Find where the given text appears and provide that cell's center as [X, Y] coordinate. 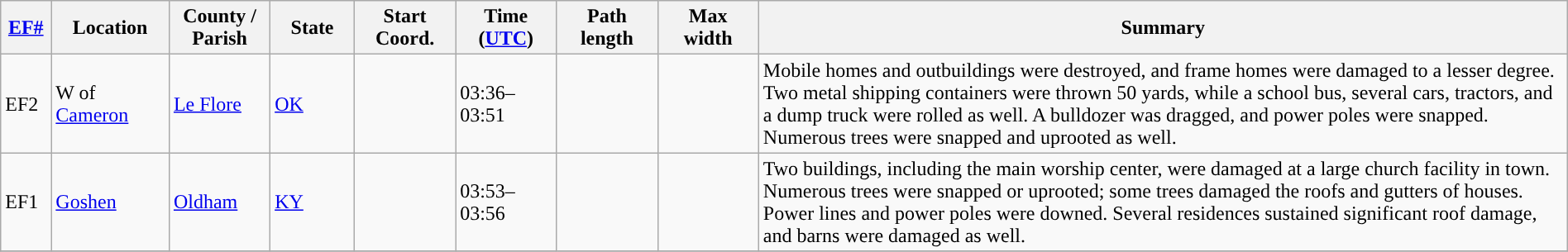
Goshen [111, 202]
Start Coord. [404, 28]
W of Cameron [111, 104]
EF2 [26, 104]
EF1 [26, 202]
State [313, 28]
OK [313, 104]
Le Flore [219, 104]
EF# [26, 28]
Oldham [219, 202]
03:36–03:51 [506, 104]
KY [313, 202]
Summary [1163, 28]
Time (UTC) [506, 28]
Location [111, 28]
03:53–03:56 [506, 202]
Path length [607, 28]
Max width [708, 28]
County / Parish [219, 28]
